Detect which cell encompasses the target text, then output its (x, y) center coordinate. 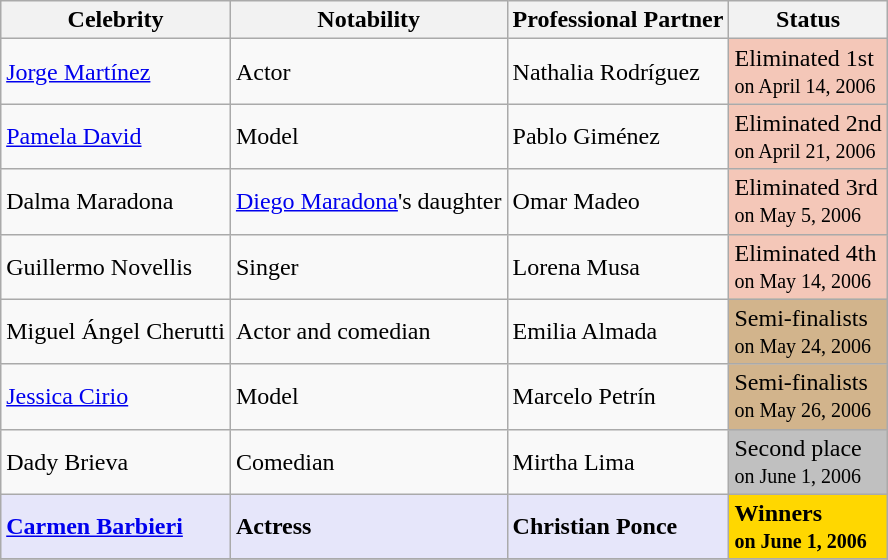
Singer (368, 266)
Eliminated 4thon May 14, 2006 (808, 266)
Eliminated 1ston April 14, 2006 (808, 72)
Lorena Musa (618, 266)
Christian Ponce (618, 526)
Eliminated 3rdon May 5, 2006 (808, 202)
Status (808, 20)
Actor (368, 72)
Dady Brieva (116, 462)
Actress (368, 526)
Jorge Martínez (116, 72)
Dalma Maradona (116, 202)
Actor and comedian (368, 332)
Second placeon June 1, 2006 (808, 462)
Marcelo Petrín (618, 396)
Comedian (368, 462)
Winnerson June 1, 2006 (808, 526)
Nathalia Rodríguez (618, 72)
Carmen Barbieri (116, 526)
Diego Maradona's daughter (368, 202)
Mirtha Lima (618, 462)
Notability (368, 20)
Celebrity (116, 20)
Pablo Giménez (618, 136)
Eliminated 2ndon April 21, 2006 (808, 136)
Guillermo Novellis (116, 266)
Semi-finalistson May 26, 2006 (808, 396)
Professional Partner (618, 20)
Jessica Cirio (116, 396)
Miguel Ángel Cherutti (116, 332)
Omar Madeo (618, 202)
Pamela David (116, 136)
Emilia Almada (618, 332)
Semi-finalistson May 24, 2006 (808, 332)
